Extract the (X, Y) coordinate from the center of the cell holding the provided text.  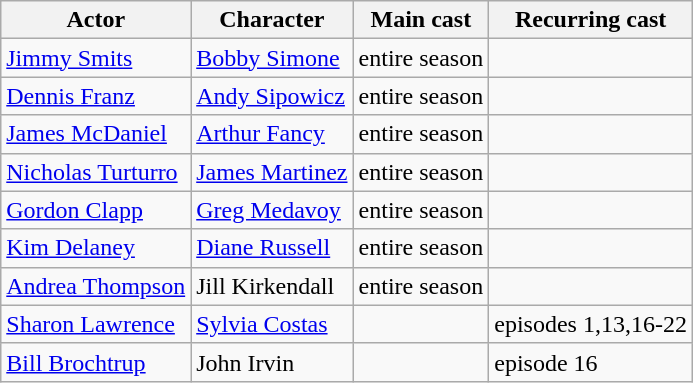
Jill Kirkendall (272, 286)
Greg Medavoy (272, 210)
Dennis Franz (96, 96)
Recurring cast (591, 20)
Arthur Fancy (272, 134)
episodes 1,13,16-22 (591, 324)
Andy Sipowicz (272, 96)
Bobby Simone (272, 58)
Sylvia Costas (272, 324)
Sharon Lawrence (96, 324)
Gordon Clapp (96, 210)
Actor (96, 20)
Nicholas Turturro (96, 172)
James Martinez (272, 172)
Diane Russell (272, 248)
Jimmy Smits (96, 58)
Bill Brochtrup (96, 362)
Andrea Thompson (96, 286)
Main cast (421, 20)
Kim Delaney (96, 248)
James McDaniel (96, 134)
episode 16 (591, 362)
John Irvin (272, 362)
Character (272, 20)
